Provide the (x, y) coordinate of the cell's center where the given text is located.  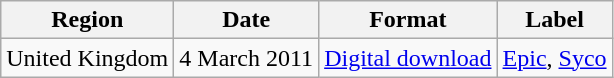
Region (88, 20)
United Kingdom (88, 58)
Label (554, 20)
Format (408, 20)
4 March 2011 (246, 58)
Date (246, 20)
Digital download (408, 58)
Epic, Syco (554, 58)
